From the cell containing the given text, extract its center point as [x, y] coordinate. 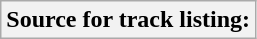
Source for track listing: [128, 20]
